Return the (x, y) coordinate for the center point of the cell that contains the specified text.  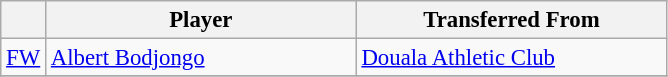
FW (24, 58)
Douala Athletic Club (512, 58)
Albert Bodjongo (202, 58)
Player (202, 20)
Transferred From (512, 20)
